Output the (X, Y) coordinate of the center of the cell containing the given text.  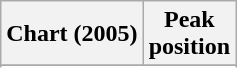
Peakposition (189, 34)
Chart (2005) (72, 34)
